Provide the (x, y) coordinate of the cell's center where the given text is located.  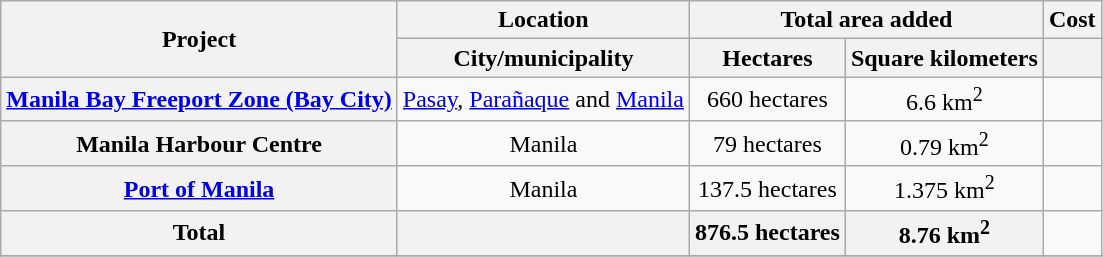
6.6 km2 (944, 100)
Manila Harbour Centre (200, 144)
Pasay, Parañaque and Manila (543, 100)
1.375 km2 (944, 188)
Manila Bay Freeport Zone (Bay City) (200, 100)
City/municipality (543, 58)
Hectares (767, 58)
Location (543, 20)
79 hectares (767, 144)
Cost (1072, 20)
137.5 hectares (767, 188)
Total (200, 234)
Project (200, 39)
660 hectares (767, 100)
876.5 hectares (767, 234)
0.79 km2 (944, 144)
8.76 km2 (944, 234)
Total area added (866, 20)
Port of Manila (200, 188)
Square kilometers (944, 58)
